Detect which cell encompasses the target text, then output its [x, y] center coordinate. 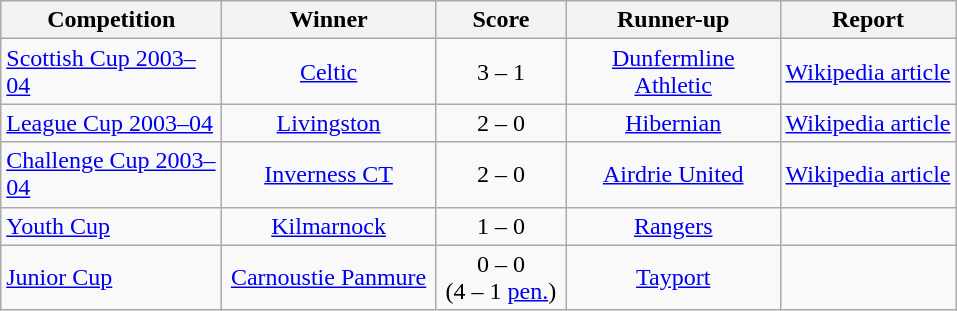
Tayport [673, 278]
Inverness CT [329, 174]
3 – 1 [500, 72]
Youth Cup [112, 226]
Rangers [673, 226]
Kilmarnock [329, 226]
Runner-up [673, 20]
1 – 0 [500, 226]
Score [500, 20]
Challenge Cup 2003–04 [112, 174]
Airdrie United [673, 174]
Junior Cup [112, 278]
Celtic [329, 72]
Report [868, 20]
Winner [329, 20]
0 – 0 (4 – 1 pen.) [500, 278]
League Cup 2003–04 [112, 123]
Scottish Cup 2003–04 [112, 72]
Competition [112, 20]
Carnoustie Panmure [329, 278]
Dunfermline Athletic [673, 72]
Hibernian [673, 123]
Livingston [329, 123]
